Detect which cell encompasses the target text, then output its [x, y] center coordinate. 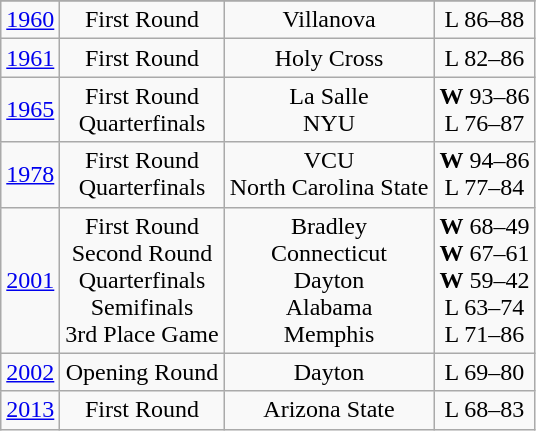
L 82–86 [484, 58]
W 94–86L 77–84 [484, 174]
BradleyConnecticutDaytonAlabamaMemphis [329, 280]
First RoundSecond RoundQuarterfinalsSemifinals3rd Place Game [142, 280]
W 68–49W 67–61W 59–42L 63–74L 71–86 [484, 280]
La SalleNYU [329, 110]
L 86–88 [484, 20]
1960 [30, 20]
2013 [30, 410]
2002 [30, 372]
L 68–83 [484, 410]
Dayton [329, 372]
VCUNorth Carolina State [329, 174]
2001 [30, 280]
Opening Round [142, 372]
1965 [30, 110]
Arizona State [329, 410]
Holy Cross [329, 58]
W 93–86L 76–87 [484, 110]
1978 [30, 174]
1961 [30, 58]
L 69–80 [484, 372]
Villanova [329, 20]
